Output the [x, y] coordinate of the center of the cell containing the given text.  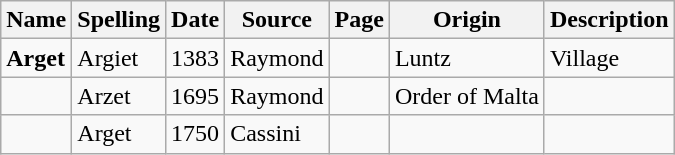
Cassini [277, 134]
Description [609, 20]
Origin [466, 20]
Source [277, 20]
Spelling [119, 20]
Arzet [119, 96]
Date [196, 20]
Page [359, 20]
1383 [196, 58]
1750 [196, 134]
Argiet [119, 58]
Name [36, 20]
Village [609, 58]
Luntz [466, 58]
Order of Malta [466, 96]
1695 [196, 96]
